Search for the cell housing the specified text and yield its [x, y] center coordinate. 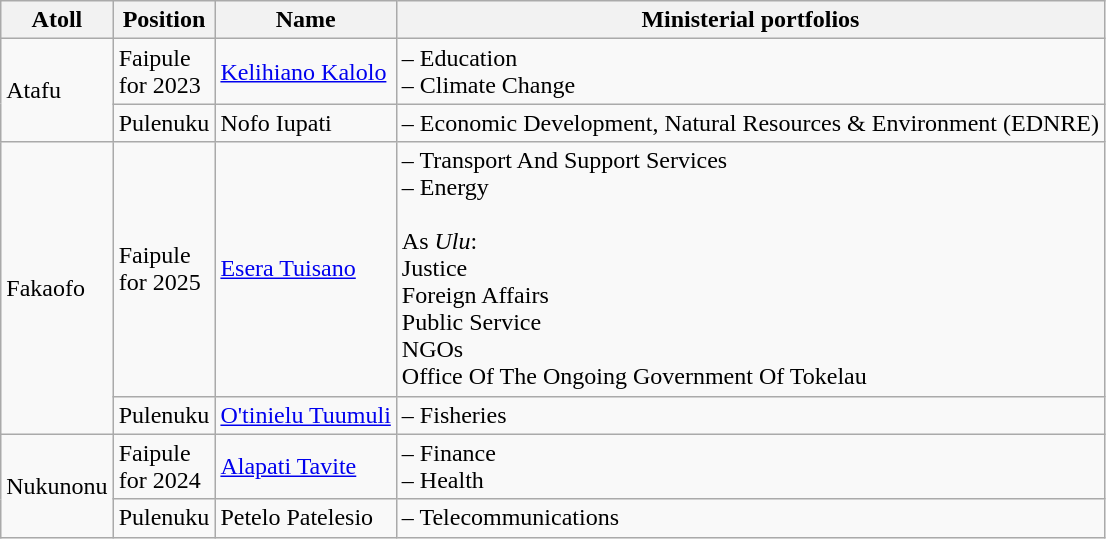
Atafu [57, 90]
Name [306, 20]
Alapati Tavite [306, 466]
Petelo Patelesio [306, 518]
O'tinielu Tuumuli [306, 415]
Fakaofo [57, 288]
Esera Tuisano [306, 269]
– Transport And Support Services – EnergyAs Ulu:JusticeForeign AffairsPublic ServiceNGOsOffice Of The Ongoing Government Of Tokelau [750, 269]
Ministerial portfolios [750, 20]
Nukunonu [57, 486]
– Fisheries [750, 415]
Position [164, 20]
– Education – Climate Change [750, 72]
Faipule for 2024 [164, 466]
Faipule for 2023 [164, 72]
Nofo Iupati [306, 123]
– Economic Development, Natural Resources & Environment (EDNRE) [750, 123]
– Finance – Health [750, 466]
Kelihiano Kalolo [306, 72]
– Telecommunications [750, 518]
Faipule for 2025 [164, 269]
Atoll [57, 20]
